Return the [X, Y] coordinate for the center point of the cell that contains the specified text.  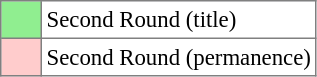
Second Round (permanence) [178, 57]
Second Round (title) [178, 20]
